Identify which cell holds the provided text, then report its (X, Y) central coordinate. 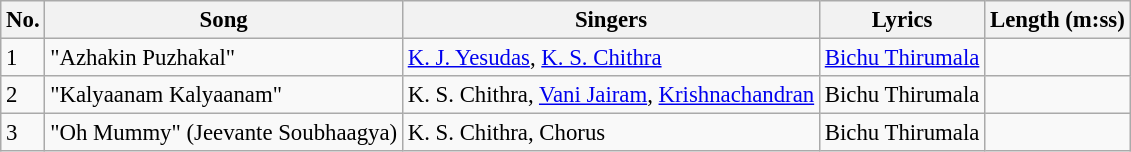
Lyrics (902, 20)
2 (23, 95)
Length (m:ss) (1058, 20)
No. (23, 20)
Singers (610, 20)
K. S. Chithra, Vani Jairam, Krishnachandran (610, 95)
3 (23, 133)
K. J. Yesudas, K. S. Chithra (610, 58)
"Kalyaanam Kalyaanam" (224, 95)
"Azhakin Puzhakal" (224, 58)
Song (224, 20)
1 (23, 58)
"Oh Mummy" (Jeevante Soubhaagya) (224, 133)
K. S. Chithra, Chorus (610, 133)
